Output the [X, Y] coordinate of the center of the cell containing the given text.  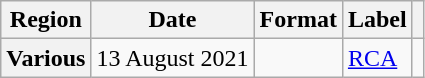
Date [172, 20]
Label [377, 20]
Various [46, 58]
RCA [377, 58]
13 August 2021 [172, 58]
Format [298, 20]
Region [46, 20]
